Output the (x, y) coordinate of the center of the cell containing the given text.  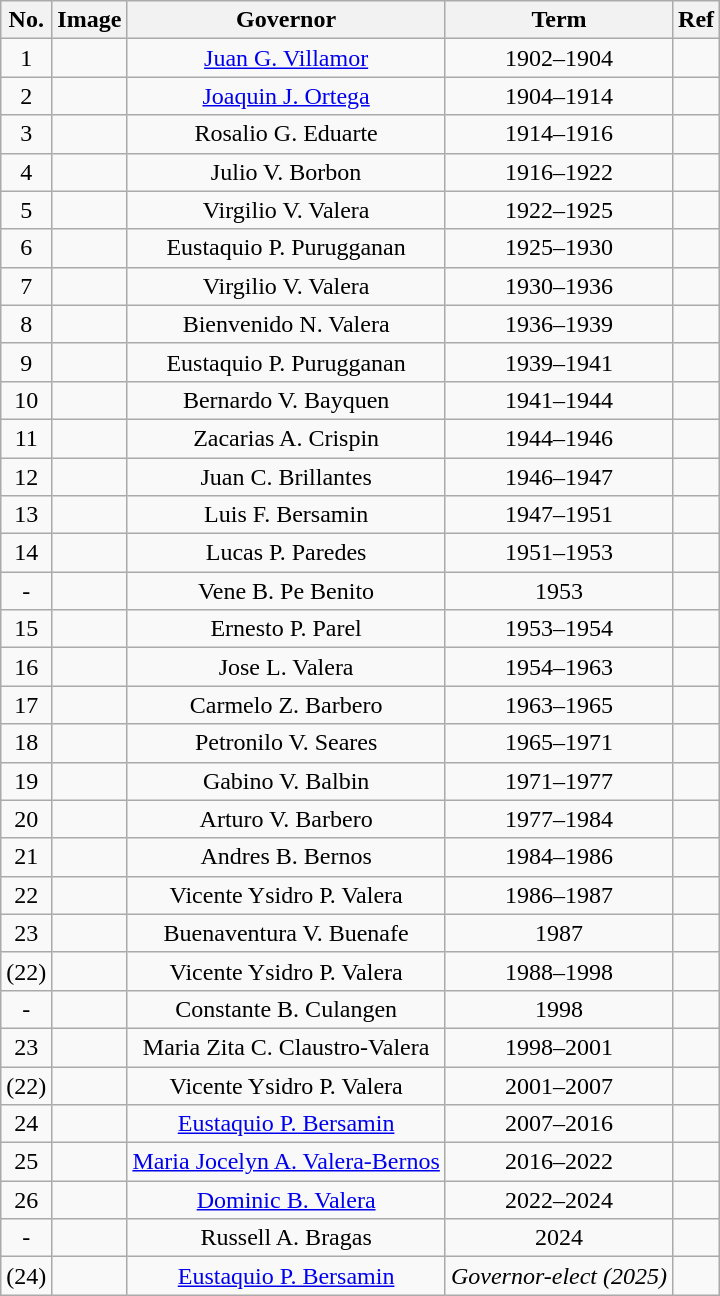
1998 (558, 1009)
1939–1941 (558, 362)
Carmelo Z. Barbero (286, 705)
9 (26, 362)
1947–1951 (558, 515)
1 (26, 58)
Juan C. Brillantes (286, 477)
11 (26, 438)
1904–1914 (558, 96)
Maria Jocelyn A. Valera-Bernos (286, 1162)
16 (26, 667)
1965–1971 (558, 743)
1954–1963 (558, 667)
Arturo V. Barbero (286, 819)
No. (26, 20)
1930–1936 (558, 286)
17 (26, 705)
1953 (558, 591)
2001–2007 (558, 1085)
Dominic B. Valera (286, 1200)
21 (26, 857)
1925–1930 (558, 248)
2007–2016 (558, 1124)
1984–1986 (558, 857)
1916–1922 (558, 172)
1941–1944 (558, 400)
1944–1946 (558, 438)
Petronilo V. Seares (286, 743)
2016–2022 (558, 1162)
3 (26, 134)
25 (26, 1162)
14 (26, 553)
7 (26, 286)
15 (26, 629)
1922–1925 (558, 210)
1998–2001 (558, 1047)
(24) (26, 1276)
10 (26, 400)
13 (26, 515)
1987 (558, 933)
4 (26, 172)
1988–1998 (558, 971)
Andres B. Bernos (286, 857)
2 (26, 96)
6 (26, 248)
1936–1939 (558, 324)
Zacarias A. Crispin (286, 438)
Bienvenido N. Valera (286, 324)
19 (26, 781)
1963–1965 (558, 705)
Rosalio G. Eduarte (286, 134)
22 (26, 895)
Russell A. Bragas (286, 1238)
Juan G. Villamor (286, 58)
2024 (558, 1238)
1986–1987 (558, 895)
Constante B. Culangen (286, 1009)
Bernardo V. Bayquen (286, 400)
Image (90, 20)
2022–2024 (558, 1200)
Ref (696, 20)
Joaquin J. Ortega (286, 96)
Lucas P. Paredes (286, 553)
Ernesto P. Parel (286, 629)
1902–1904 (558, 58)
20 (26, 819)
Maria Zita C. Claustro-Valera (286, 1047)
Governor (286, 20)
Buenaventura V. Buenafe (286, 933)
26 (26, 1200)
Term (558, 20)
24 (26, 1124)
1914–1916 (558, 134)
Jose L. Valera (286, 667)
8 (26, 324)
18 (26, 743)
Governor-elect (2025) (558, 1276)
1953–1954 (558, 629)
Gabino V. Balbin (286, 781)
5 (26, 210)
1951–1953 (558, 553)
Julio V. Borbon (286, 172)
1946–1947 (558, 477)
Luis F. Bersamin (286, 515)
Vene B. Pe Benito (286, 591)
1971–1977 (558, 781)
1977–1984 (558, 819)
12 (26, 477)
